Capture the cell that displays the provided text and extract its (X, Y) central coordinate. 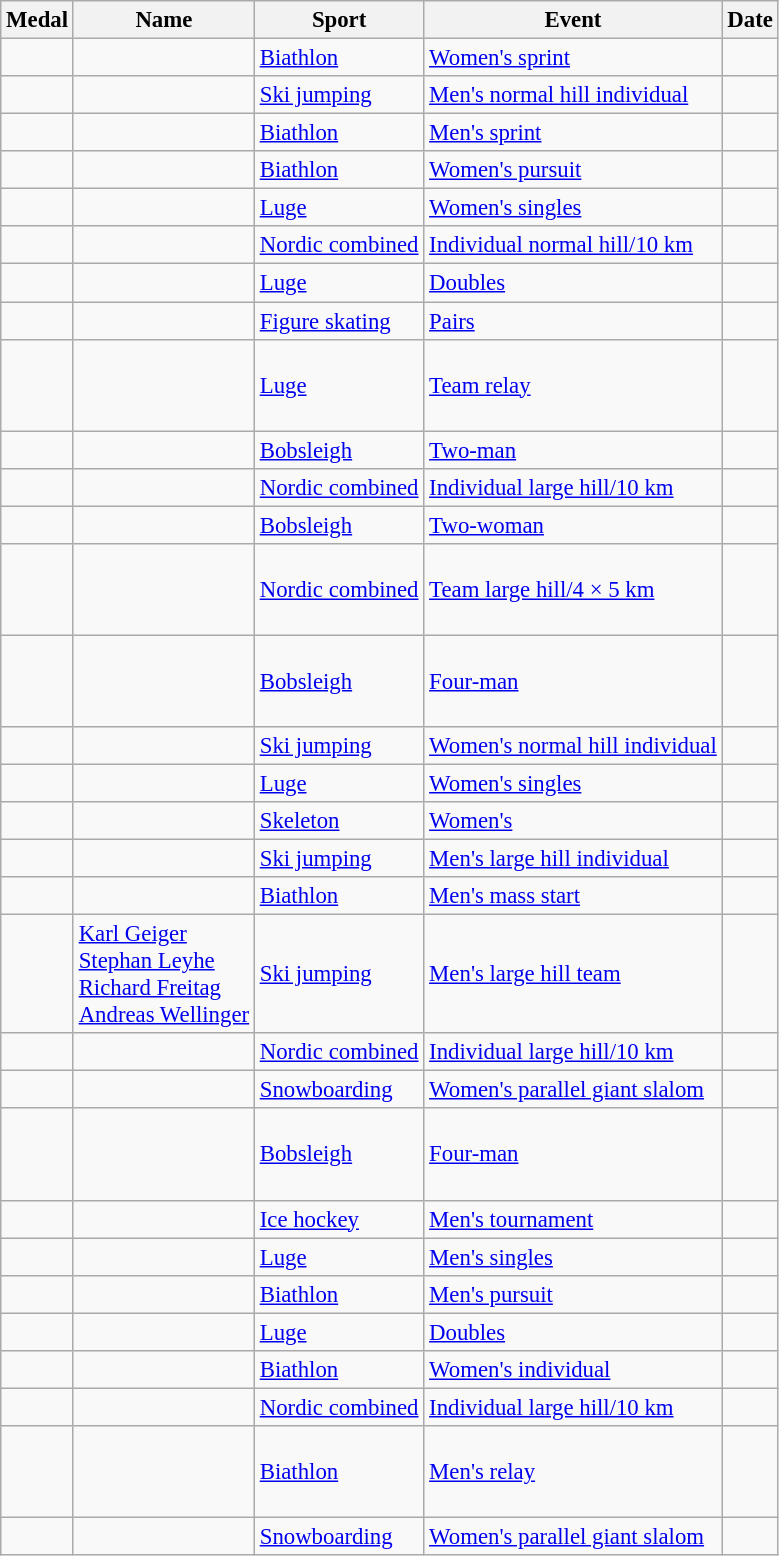
Men's mass start (573, 896)
Team large hill/4 × 5 km (573, 590)
Men's large hill individual (573, 859)
Men's relay (573, 1472)
Men's sprint (573, 133)
Name (164, 20)
Two-woman (573, 525)
Women's individual (573, 1370)
Men's pursuit (573, 1294)
Team relay (573, 385)
Women's (573, 821)
Men's normal hill individual (573, 95)
Men's singles (573, 1257)
Ice hockey (338, 1219)
Women's sprint (573, 58)
Karl GeigerStephan LeyheRichard FreitagAndreas Wellinger (164, 974)
Men's tournament (573, 1219)
Date (750, 20)
Sport (338, 20)
Individual normal hill/10 km (573, 245)
Medal (38, 20)
Women's pursuit (573, 170)
Figure skating (338, 321)
Women's normal hill individual (573, 746)
Skeleton (338, 821)
Two-man (573, 450)
Men's large hill team (573, 974)
Pairs (573, 321)
Event (573, 20)
